Return (X, Y) of the center of cell containing provided text 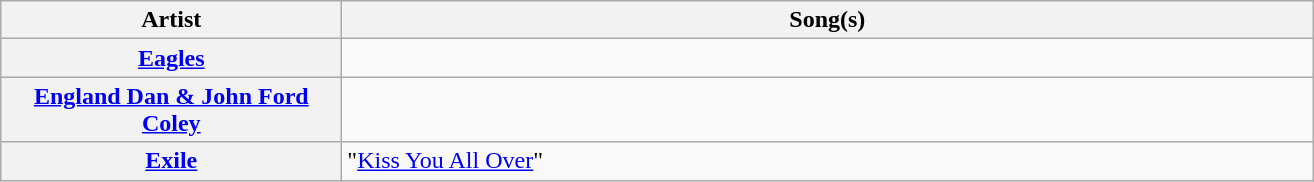
Eagles (172, 58)
Exile (172, 161)
Artist (172, 20)
England Dan & John Ford Coley (172, 110)
Song(s) (828, 20)
"Kiss You All Over" (828, 161)
